Scan for the cell matching the given text and deliver its (x, y) coordinate at center. 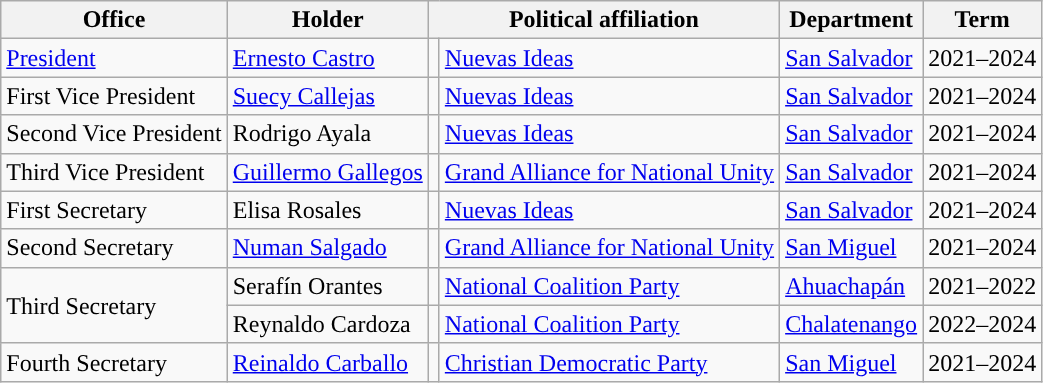
Serafín Orantes (328, 286)
Third Vice President (114, 172)
Second Vice President (114, 134)
First Vice President (114, 96)
Fourth Secretary (114, 362)
Suecy Callejas (328, 96)
Numan Salgado (328, 248)
Guillermo Gallegos (328, 172)
Third Secretary (114, 305)
Ahuachapán (852, 286)
Reynaldo Cardoza (328, 324)
2021–2022 (982, 286)
Rodrigo Ayala (328, 134)
2022–2024 (982, 324)
Elisa Rosales (328, 210)
President (114, 58)
Second Secretary (114, 248)
Office (114, 20)
Term (982, 20)
Political affiliation (604, 20)
First Secretary (114, 210)
Chalatenango (852, 324)
Department (852, 20)
Reinaldo Carballo (328, 362)
Holder (328, 20)
Christian Democratic Party (609, 362)
Ernesto Castro (328, 58)
